Provide the [x, y] coordinate of the cell's center where the given text is located.  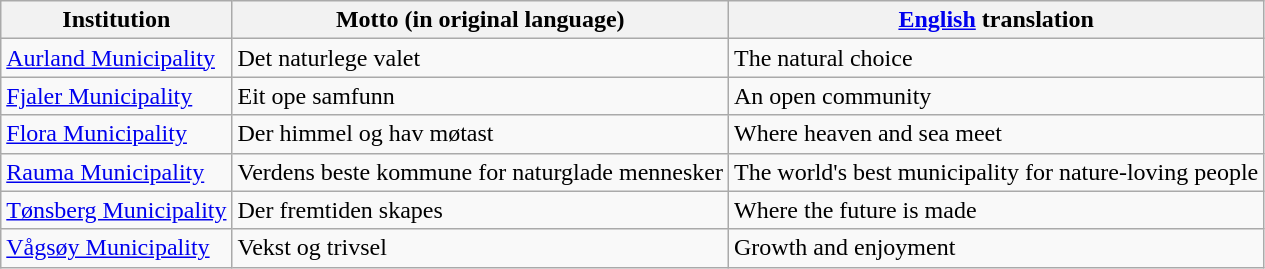
Der himmel og hav møtast [480, 134]
Vekst og trivsel [480, 248]
Flora Municipality [116, 134]
Where heaven and sea meet [996, 134]
An open community [996, 96]
Where the future is made [996, 210]
Vågsøy Municipality [116, 248]
Eit ope samfunn [480, 96]
Rauma Municipality [116, 172]
Det naturlege valet [480, 58]
The world's best municipality for nature-loving people [996, 172]
Growth and enjoyment [996, 248]
The natural choice [996, 58]
Institution [116, 20]
Fjaler Municipality [116, 96]
Tønsberg Municipality [116, 210]
Aurland Municipality [116, 58]
English translation [996, 20]
Verdens beste kommune for naturglade mennesker [480, 172]
Der fremtiden skapes [480, 210]
Motto (in original language) [480, 20]
